Determine the [x, y] coordinate at the center of the cell enclosing the given text.  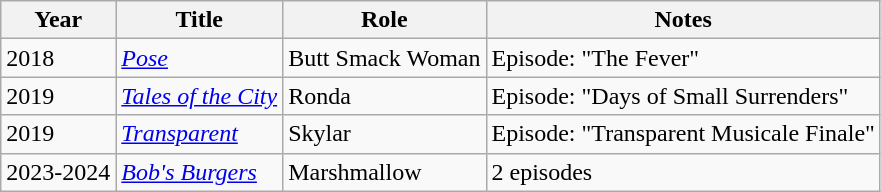
Notes [683, 20]
Pose [200, 58]
2018 [58, 58]
Title [200, 20]
Role [384, 20]
Year [58, 20]
Butt Smack Woman [384, 58]
Ronda [384, 96]
Episode: "Transparent Musicale Finale" [683, 134]
Episode: "The Fever" [683, 58]
Transparent [200, 134]
Marshmallow [384, 172]
Skylar [384, 134]
2 episodes [683, 172]
Episode: "Days of Small Surrenders" [683, 96]
Bob's Burgers [200, 172]
Tales of the City [200, 96]
2023-2024 [58, 172]
